Return the (X, Y) coordinate for the center point of the cell that contains the specified text.  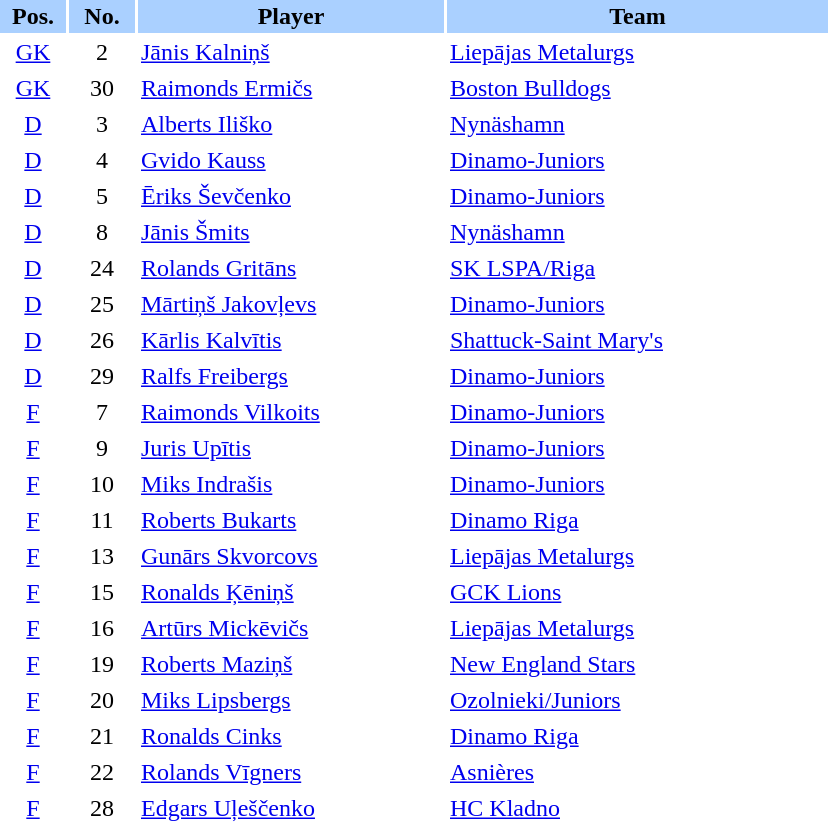
Ronalds Cinks (291, 736)
Rolands Gritāns (291, 268)
Roberts Maziņš (291, 664)
5 (102, 196)
4 (102, 160)
10 (102, 484)
No. (102, 16)
30 (102, 88)
Raimonds Vilkoits (291, 412)
13 (102, 556)
Rolands Vīgners (291, 772)
Boston Bulldogs (638, 88)
8 (102, 232)
Ronalds Ķēniņš (291, 592)
24 (102, 268)
Ēriks Ševčenko (291, 196)
15 (102, 592)
Player (291, 16)
19 (102, 664)
3 (102, 124)
29 (102, 376)
Gvido Kauss (291, 160)
New England Stars (638, 664)
21 (102, 736)
Asnières (638, 772)
Kārlis Kalvītis (291, 340)
9 (102, 448)
11 (102, 520)
Mārtiņš Jakovļevs (291, 304)
Ozolnieki/Juniors (638, 700)
Alberts Iliško (291, 124)
Miks Indrašis (291, 484)
Miks Lipsbergs (291, 700)
Shattuck-Saint Mary's (638, 340)
Jānis Šmits (291, 232)
16 (102, 628)
2 (102, 52)
Jānis Kalniņš (291, 52)
20 (102, 700)
Team (638, 16)
Gunārs Skvorcovs (291, 556)
Ralfs Freibergs (291, 376)
Pos. (33, 16)
7 (102, 412)
Juris Upītis (291, 448)
GCK Lions (638, 592)
22 (102, 772)
25 (102, 304)
Raimonds Ermičs (291, 88)
26 (102, 340)
SK LSPA/Riga (638, 268)
Artūrs Mickēvičs (291, 628)
Roberts Bukarts (291, 520)
